Extract the (x, y) coordinate from the center of the cell holding the provided text.  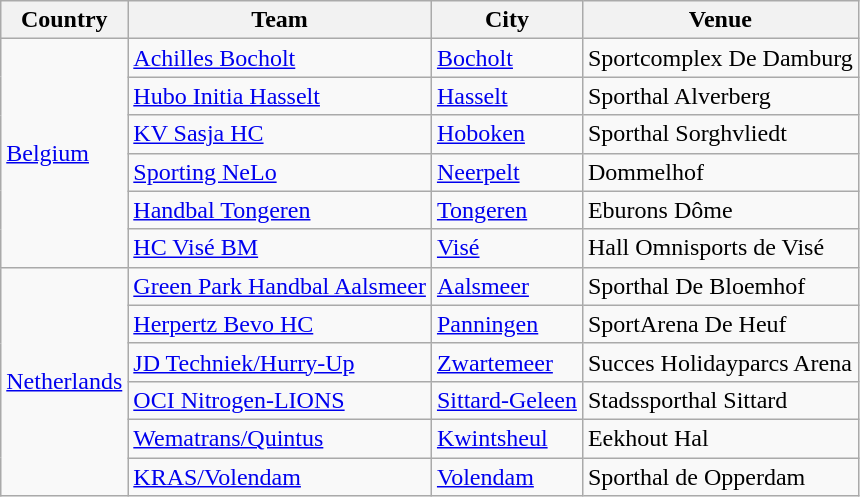
Country (64, 20)
SportArena De Heuf (720, 324)
Green Park Handbal Aalsmeer (280, 286)
Team (280, 20)
Eekhout Hal (720, 438)
Hasselt (506, 96)
Neerpelt (506, 172)
Sporthal Alverberg (720, 96)
Hoboken (506, 134)
Eburons Dôme (720, 210)
KRAS/Volendam (280, 477)
Stadssporthal Sittard (720, 400)
Sportcomplex De Damburg (720, 58)
Handbal Tongeren (280, 210)
Bocholt (506, 58)
Panningen (506, 324)
Achilles Bocholt (280, 58)
Netherlands (64, 381)
Tongeren (506, 210)
OCI Nitrogen-LIONS (280, 400)
Sittard-Geleen (506, 400)
Sporting NeLo (280, 172)
City (506, 20)
Sporthal Sorghvliedt (720, 134)
Aalsmeer (506, 286)
Zwartemeer (506, 362)
Volendam (506, 477)
Venue (720, 20)
Sporthal De Bloemhof (720, 286)
Belgium (64, 153)
HC Visé BM (280, 248)
Succes Holidayparcs Arena (720, 362)
Herpertz Bevo HC (280, 324)
Wematrans/Quintus (280, 438)
KV Sasja HC (280, 134)
Hubo Initia Hasselt (280, 96)
JD Techniek/Hurry-Up (280, 362)
Sporthal de Opperdam (720, 477)
Dommelhof (720, 172)
Visé (506, 248)
Hall Omnisports de Visé (720, 248)
Kwintsheul (506, 438)
